From the cell containing the given text, extract its center point as (x, y) coordinate. 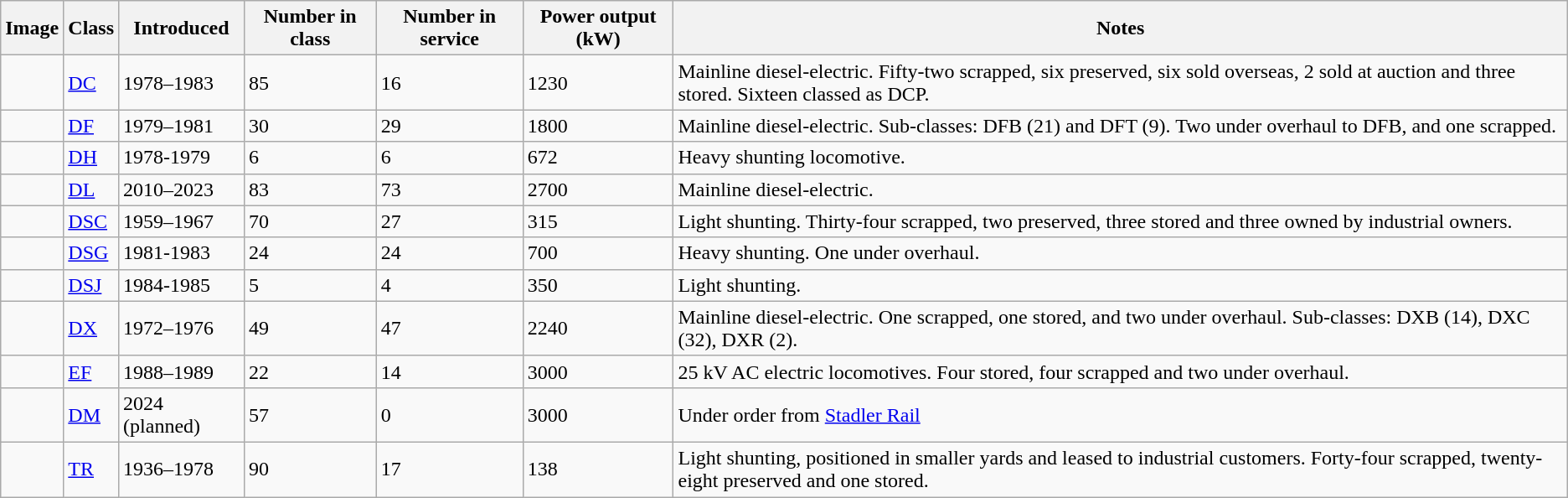
1978-1979 (182, 158)
Mainline diesel-electric. One scrapped, one stored, and two under overhaul. Sub-classes: DXB (14), DXC (32), DXR (2). (1121, 329)
1800 (598, 126)
Notes (1121, 29)
Mainline diesel-electric. Fifty-two scrapped, six preserved, six sold overseas, 2 sold at auction and three stored. Sixteen classed as DCP. (1121, 82)
27 (449, 221)
Under order from Stadler Rail (1121, 414)
2010–2023 (182, 189)
70 (310, 221)
138 (598, 469)
14 (449, 371)
17 (449, 469)
0 (449, 414)
672 (598, 158)
2240 (598, 329)
350 (598, 285)
Light shunting. (1121, 285)
30 (310, 126)
Introduced (182, 29)
1936–1978 (182, 469)
2024 (planned) (182, 414)
29 (449, 126)
700 (598, 253)
Number in class (310, 29)
90 (310, 469)
25 kV AC electric locomotives. Four stored, four scrapped and two under overhaul. (1121, 371)
1984-1985 (182, 285)
Heavy shunting. One under overhaul. (1121, 253)
DSJ (91, 285)
83 (310, 189)
DL (91, 189)
Light shunting. Thirty-four scrapped, two preserved, three stored and three owned by industrial owners. (1121, 221)
DF (91, 126)
1979–1981 (182, 126)
Heavy shunting locomotive. (1121, 158)
47 (449, 329)
16 (449, 82)
TR (91, 469)
DX (91, 329)
1981-1983 (182, 253)
Power output (kW) (598, 29)
Number in service (449, 29)
Class (91, 29)
57 (310, 414)
1959–1967 (182, 221)
5 (310, 285)
DM (91, 414)
DSG (91, 253)
4 (449, 285)
2700 (598, 189)
49 (310, 329)
73 (449, 189)
DSC (91, 221)
Light shunting, positioned in smaller yards and leased to industrial customers. Forty-four scrapped, twenty-eight preserved and one stored. (1121, 469)
1230 (598, 82)
1988–1989 (182, 371)
85 (310, 82)
Mainline diesel-electric. Sub-classes: DFB (21) and DFT (9). Two under overhaul to DFB, and one scrapped. (1121, 126)
DC (91, 82)
Image (32, 29)
Mainline diesel-electric. (1121, 189)
22 (310, 371)
1978–1983 (182, 82)
EF (91, 371)
1972–1976 (182, 329)
315 (598, 221)
DH (91, 158)
